Return (X, Y) of the center of cell containing provided text 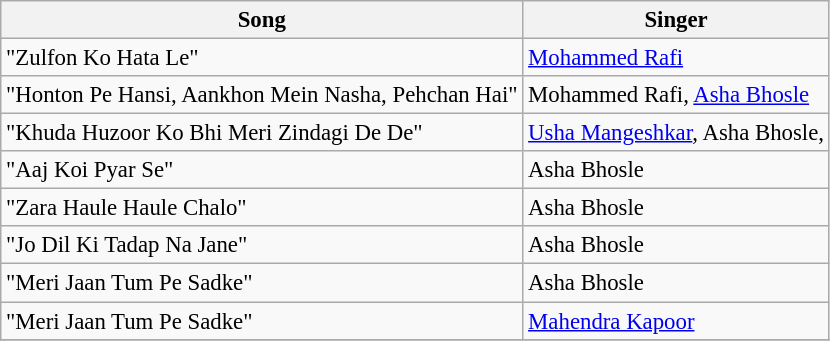
Usha Mangeshkar, Asha Bhosle, (676, 133)
Song (262, 20)
Mohammed Rafi, Asha Bhosle (676, 95)
"Zulfon Ko Hata Le" (262, 58)
"Jo Dil Ki Tadap Na Jane" (262, 245)
Mahendra Kapoor (676, 321)
Singer (676, 20)
"Aaj Koi Pyar Se" (262, 170)
Mohammed Rafi (676, 58)
"Honton Pe Hansi, Aankhon Mein Nasha, Pehchan Hai" (262, 95)
"Khuda Huzoor Ko Bhi Meri Zindagi De De" (262, 133)
"Zara Haule Haule Chalo" (262, 208)
